Output the (x, y) coordinate of the center of the cell containing the given text.  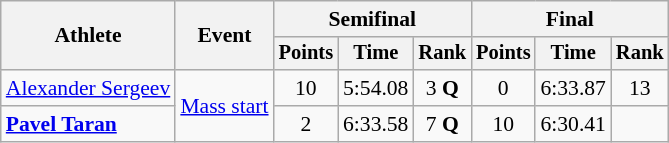
6:30.41 (572, 124)
6:33.87 (572, 88)
Athlete (88, 36)
Final (570, 19)
Semifinal (372, 19)
0 (503, 88)
Pavel Taran (88, 124)
2 (306, 124)
6:33.58 (376, 124)
Mass start (224, 106)
13 (640, 88)
5:54.08 (376, 88)
Event (224, 36)
7 Q (442, 124)
3 Q (442, 88)
Alexander Sergeev (88, 88)
